Pinpoint the cell where the given text exists, returning its [x, y] midpoint coordinate. 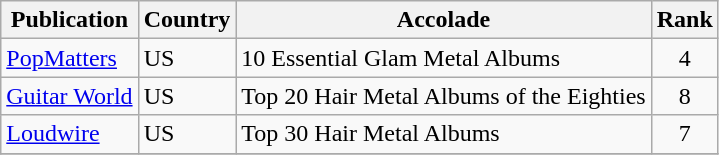
Country [187, 20]
PopMatters [70, 58]
Top 30 Hair Metal Albums [444, 134]
7 [684, 134]
10 Essential Glam Metal Albums [444, 58]
Publication [70, 20]
Loudwire [70, 134]
Rank [684, 20]
Top 20 Hair Metal Albums of the Eighties [444, 96]
4 [684, 58]
Accolade [444, 20]
8 [684, 96]
Guitar World [70, 96]
